Search for the cell housing the specified text and yield its (X, Y) center coordinate. 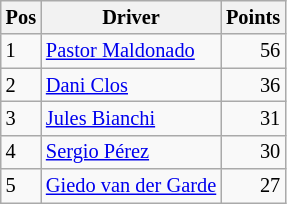
Pastor Maldonado (131, 51)
31 (253, 118)
Points (253, 17)
5 (21, 186)
Driver (131, 17)
Sergio Pérez (131, 152)
1 (21, 51)
2 (21, 85)
Jules Bianchi (131, 118)
36 (253, 85)
Pos (21, 17)
Giedo van der Garde (131, 186)
27 (253, 186)
30 (253, 152)
3 (21, 118)
4 (21, 152)
Dani Clos (131, 85)
56 (253, 51)
